Locate the cell with the specified text and output its (x, y) center coordinate. 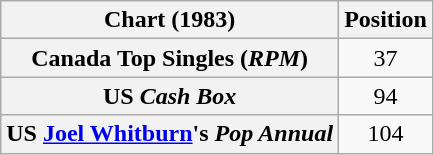
37 (386, 58)
94 (386, 96)
104 (386, 134)
Canada Top Singles (RPM) (170, 58)
US Joel Whitburn's Pop Annual (170, 134)
US Cash Box (170, 96)
Chart (1983) (170, 20)
Position (386, 20)
